Scan for the cell matching the given text and deliver its [x, y] coordinate at center. 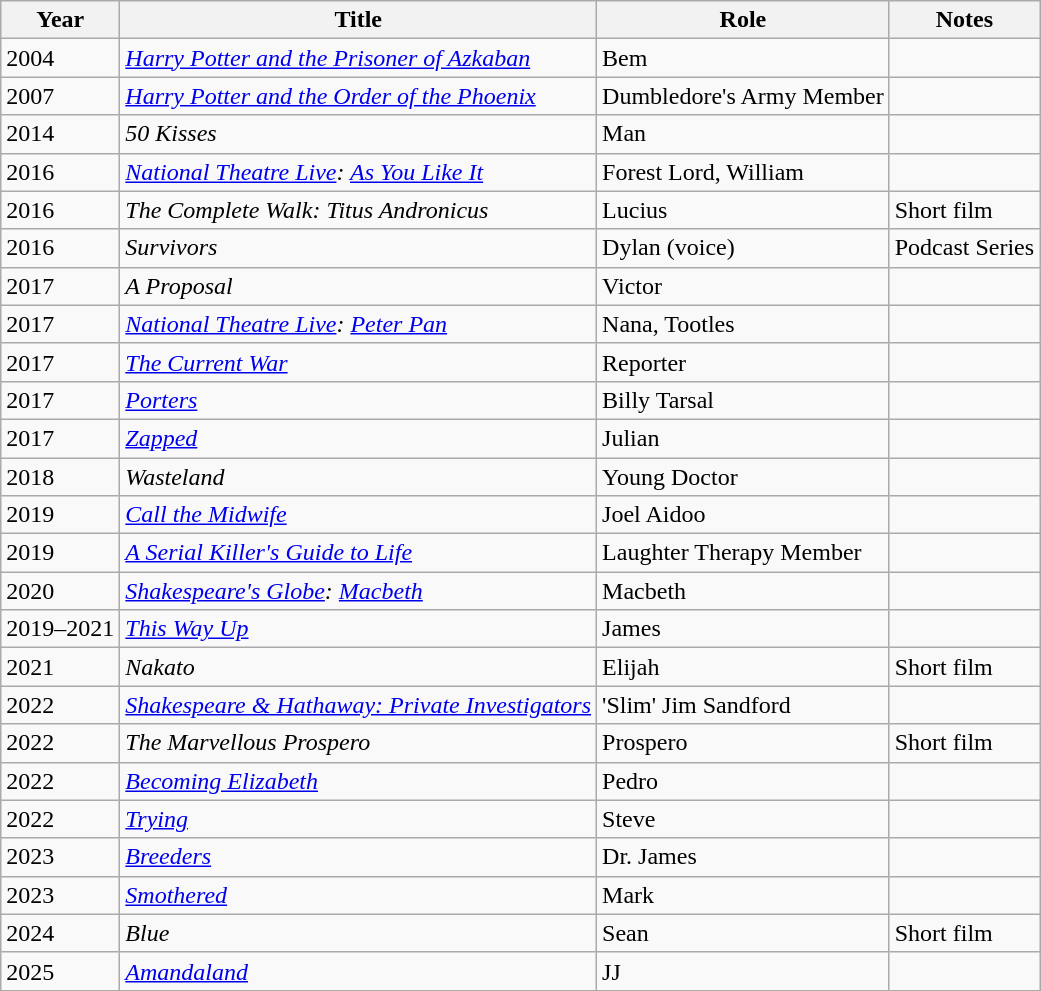
James [744, 629]
Blue [358, 933]
Trying [358, 819]
Call the Midwife [358, 515]
Harry Potter and the Prisoner of Azkaban [358, 58]
Shakespeare's Globe: Macbeth [358, 591]
National Theatre Live: As You Like It [358, 172]
The Marvellous Prospero [358, 743]
Role [744, 20]
50 Kisses [358, 134]
Steve [744, 819]
Bem [744, 58]
Notes [964, 20]
Joel Aidoo [744, 515]
2025 [60, 971]
Julian [744, 438]
Amandaland [358, 971]
2019–2021 [60, 629]
Harry Potter and the Order of the Phoenix [358, 96]
Podcast Series [964, 248]
A Proposal [358, 286]
Man [744, 134]
Breeders [358, 857]
The Complete Walk: Titus Andronicus [358, 210]
Dr. James [744, 857]
National Theatre Live: Peter Pan [358, 324]
Title [358, 20]
Billy Tarsal [744, 400]
A Serial Killer's Guide to Life [358, 553]
Shakespeare & Hathaway: Private Investigators [358, 705]
2020 [60, 591]
Dylan (voice) [744, 248]
Mark [744, 895]
Macbeth [744, 591]
2007 [60, 96]
JJ [744, 971]
Sean [744, 933]
2014 [60, 134]
2004 [60, 58]
Wasteland [358, 477]
Victor [744, 286]
2018 [60, 477]
Year [60, 20]
Dumbledore's Army Member [744, 96]
Becoming Elizabeth [358, 781]
This Way Up [358, 629]
Prospero [744, 743]
Elijah [744, 667]
'Slim' Jim Sandford [744, 705]
Lucius [744, 210]
Pedro [744, 781]
Survivors [358, 248]
Zapped [358, 438]
Laughter Therapy Member [744, 553]
Nakato [358, 667]
Porters [358, 400]
Reporter [744, 362]
Smothered [358, 895]
Young Doctor [744, 477]
The Current War [358, 362]
Nana, Tootles [744, 324]
Forest Lord, William [744, 172]
2021 [60, 667]
2024 [60, 933]
